Locate the cell with the specified text and output its [X, Y] center coordinate. 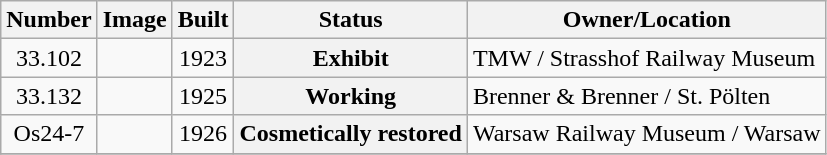
1925 [203, 96]
TMW / Strasshof Railway Museum [646, 58]
Os24-7 [49, 134]
Warsaw Railway Museum / Warsaw [646, 134]
Cosmetically restored [350, 134]
Brenner & Brenner / St. Pölten [646, 96]
33.102 [49, 58]
Exhibit [350, 58]
Working [350, 96]
Status [350, 20]
Image [134, 20]
Owner/Location [646, 20]
33.132 [49, 96]
1926 [203, 134]
1923 [203, 58]
Number [49, 20]
Built [203, 20]
